Detect which cell encompasses the target text, then output its [x, y] center coordinate. 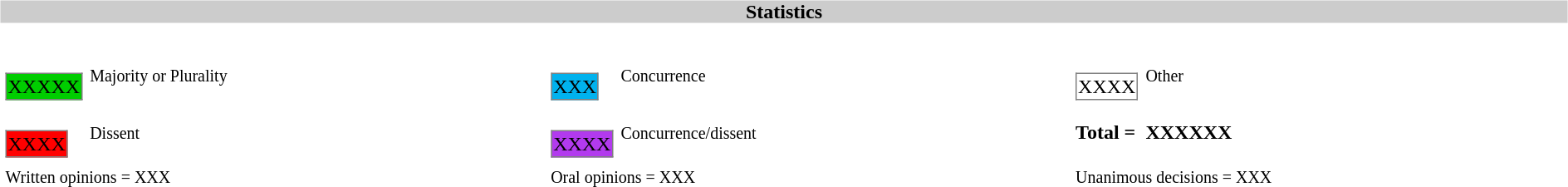
Dissent [316, 132]
Concurrence/dissent [844, 132]
Total = [1106, 132]
Statistics [784, 12]
Other [1354, 76]
XXXXXX [1354, 132]
Majority or Plurality [316, 76]
Concurrence [844, 76]
